From the cell containing the given text, extract its center point as (x, y) coordinate. 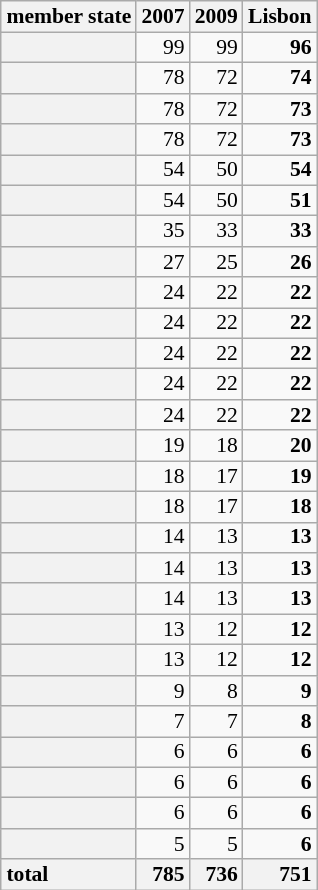
736 (216, 874)
74 (280, 78)
35 (162, 232)
51 (280, 200)
96 (280, 48)
member state (68, 16)
785 (162, 874)
2009 (216, 16)
25 (216, 262)
total (68, 874)
20 (280, 446)
26 (280, 262)
2007 (162, 16)
Lisbon (280, 16)
27 (162, 262)
751 (280, 874)
